Determine the [x, y] coordinate at the center of the cell enclosing the given text.  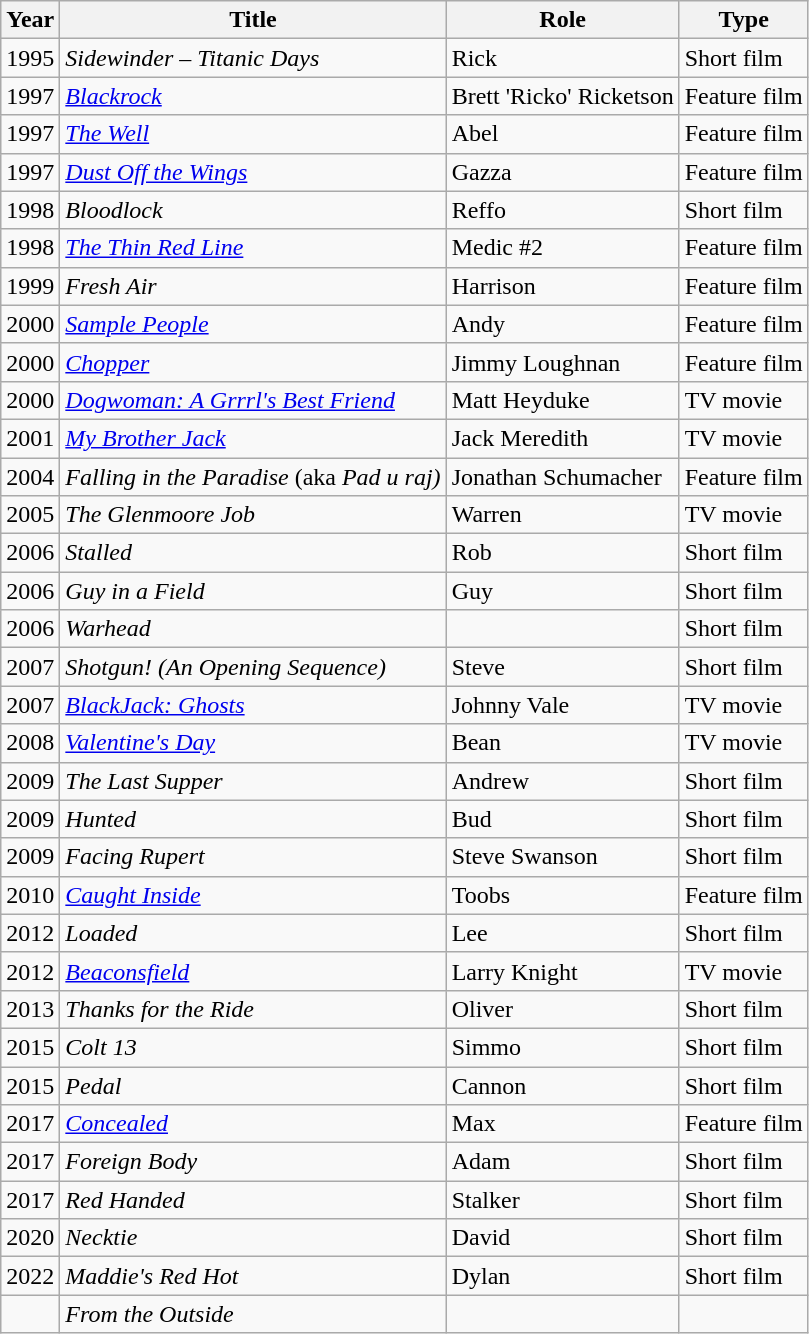
2004 [30, 477]
Harrison [562, 286]
Stalker [562, 1200]
Necktie [253, 1238]
Jimmy Loughnan [562, 362]
Reffo [562, 210]
Stalled [253, 553]
BlackJack: Ghosts [253, 705]
Brett 'Ricko' Ricketson [562, 96]
Rick [562, 58]
Bean [562, 743]
Hunted [253, 819]
Jack Meredith [562, 438]
Beaconsfield [253, 971]
1999 [30, 286]
Dylan [562, 1276]
Role [562, 20]
Andrew [562, 781]
The Glenmoore Job [253, 515]
2020 [30, 1238]
Dust Off the Wings [253, 172]
Sample People [253, 324]
Warren [562, 515]
Fresh Air [253, 286]
Foreign Body [253, 1162]
Andy [562, 324]
My Brother Jack [253, 438]
The Thin Red Line [253, 248]
Concealed [253, 1124]
Type [744, 20]
Adam [562, 1162]
1995 [30, 58]
2001 [30, 438]
Maddie's Red Hot [253, 1276]
Jonathan Schumacher [562, 477]
Matt Heyduke [562, 400]
Year [30, 20]
Dogwoman: A Grrrl's Best Friend [253, 400]
2008 [30, 743]
Cannon [562, 1085]
Bud [562, 819]
Bloodlock [253, 210]
Caught Inside [253, 895]
The Last Supper [253, 781]
Chopper [253, 362]
Pedal [253, 1085]
Red Handed [253, 1200]
Lee [562, 933]
Title [253, 20]
Guy in a Field [253, 591]
Abel [562, 134]
Facing Rupert [253, 857]
Valentine's Day [253, 743]
2022 [30, 1276]
Medic #2 [562, 248]
Larry Knight [562, 971]
2013 [30, 1009]
Guy [562, 591]
Max [562, 1124]
Johnny Vale [562, 705]
Toobs [562, 895]
David [562, 1238]
The Well [253, 134]
Gazza [562, 172]
Rob [562, 553]
Warhead [253, 629]
Loaded [253, 933]
Steve [562, 667]
Oliver [562, 1009]
From the Outside [253, 1314]
2005 [30, 515]
Colt 13 [253, 1047]
Shotgun! (An Opening Sequence) [253, 667]
Falling in the Paradise (aka Pad u raj) [253, 477]
Steve Swanson [562, 857]
Blackrock [253, 96]
2010 [30, 895]
Simmo [562, 1047]
Thanks for the Ride [253, 1009]
Sidewinder – Titanic Days [253, 58]
